Extract the (X, Y) coordinate from the center of the cell holding the provided text.  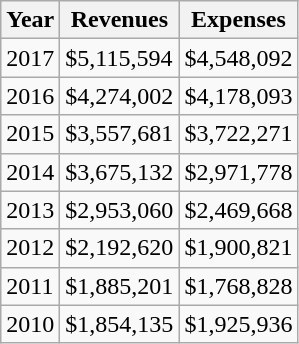
$3,675,132 (120, 172)
$4,548,092 (238, 58)
$3,722,271 (238, 134)
$2,192,620 (120, 248)
2015 (30, 134)
$4,178,093 (238, 96)
2012 (30, 248)
$4,274,002 (120, 96)
2011 (30, 286)
$1,900,821 (238, 248)
$5,115,594 (120, 58)
Year (30, 20)
$2,971,778 (238, 172)
$3,557,681 (120, 134)
Revenues (120, 20)
$1,854,135 (120, 324)
$2,953,060 (120, 210)
2014 (30, 172)
2010 (30, 324)
$2,469,668 (238, 210)
$1,768,828 (238, 286)
$1,925,936 (238, 324)
2016 (30, 96)
$1,885,201 (120, 286)
Expenses (238, 20)
2013 (30, 210)
2017 (30, 58)
